Identify which cell holds the provided text, then report its (x, y) central coordinate. 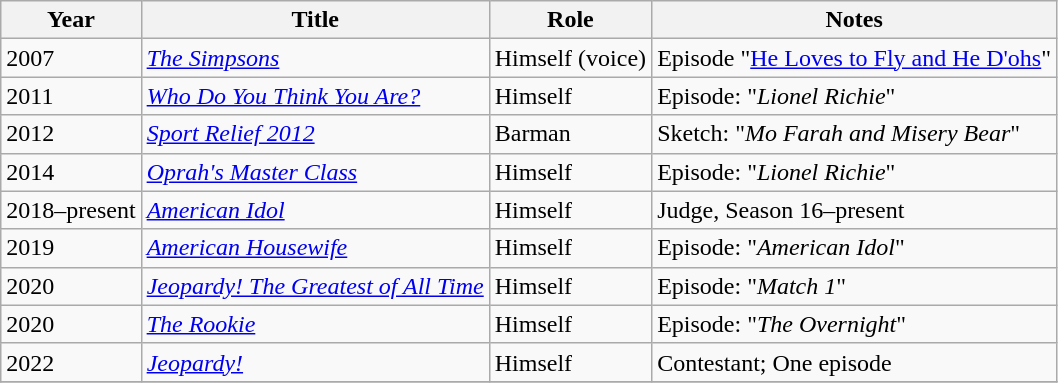
2007 (71, 58)
Sport Relief 2012 (315, 134)
Episode: "American Idol" (854, 248)
Episode: "Match 1" (854, 286)
American Housewife (315, 248)
Title (315, 20)
The Rookie (315, 324)
Episode: "The Overnight" (854, 324)
Himself (voice) (570, 58)
Role (570, 20)
2018–present (71, 210)
2011 (71, 96)
Notes (854, 20)
Jeopardy! (315, 362)
Year (71, 20)
Barman (570, 134)
Who Do You Think You Are? (315, 96)
American Idol (315, 210)
Sketch: "Mo Farah and Misery Bear" (854, 134)
2022 (71, 362)
Jeopardy! The Greatest of All Time (315, 286)
Contestant; One episode (854, 362)
Oprah's Master Class (315, 172)
Judge, Season 16–present (854, 210)
2014 (71, 172)
2012 (71, 134)
2019 (71, 248)
The Simpsons (315, 58)
Episode "He Loves to Fly and He D'ohs" (854, 58)
